Output the [x, y] coordinate of the center of the cell containing the given text.  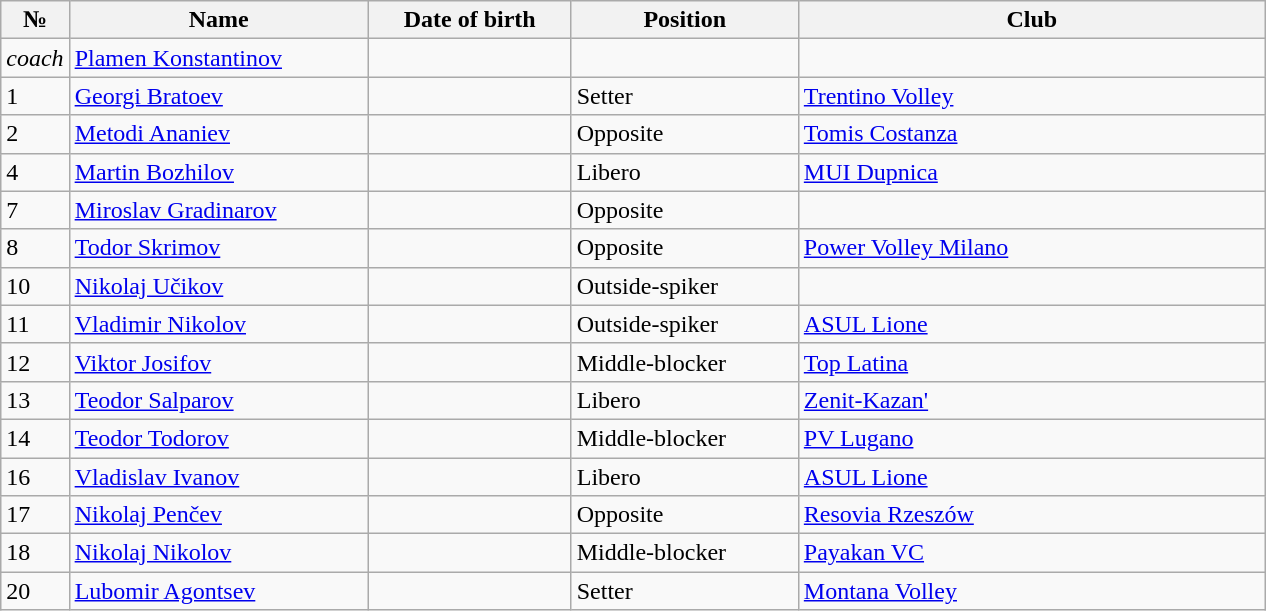
Resovia Rzeszów [1032, 515]
Georgi Bratoev [218, 96]
Martin Bozhilov [218, 172]
Teodor Todorov [218, 438]
13 [35, 400]
Lubomir Agontsev [218, 591]
Metodi Ananiev [218, 134]
Miroslav Gradinarov [218, 210]
Viktor Josifov [218, 362]
Payakan VC [1032, 553]
Club [1032, 20]
Plamen Konstantinov [218, 58]
Montana Volley [1032, 591]
14 [35, 438]
17 [35, 515]
Vladislav Ivanov [218, 477]
18 [35, 553]
Nikolaj Nikolov [218, 553]
Name [218, 20]
Nikolaj Penčev [218, 515]
8 [35, 248]
11 [35, 324]
1 [35, 96]
Tomis Costanza [1032, 134]
MUI Dupnica [1032, 172]
20 [35, 591]
2 [35, 134]
Date of birth [470, 20]
Todor Skrimov [218, 248]
coach [35, 58]
7 [35, 210]
№ [35, 20]
Teodor Salparov [218, 400]
12 [35, 362]
Top Latina [1032, 362]
16 [35, 477]
Zenit-Kazan' [1032, 400]
Position [684, 20]
Nikolaj Učikov [218, 286]
4 [35, 172]
PV Lugano [1032, 438]
Power Volley Milano [1032, 248]
10 [35, 286]
Vladimir Nikolov [218, 324]
Trentino Volley [1032, 96]
